Return the [X, Y] coordinate for the center point of the cell that contains the specified text.  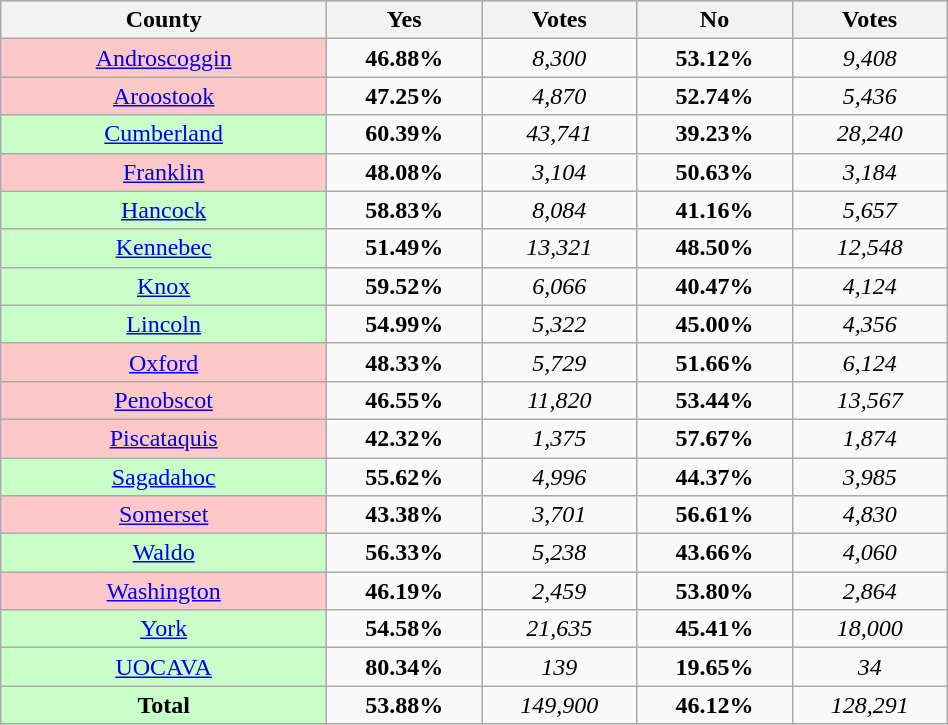
4,060 [870, 553]
48.33% [404, 362]
18,000 [870, 629]
59.52% [404, 286]
60.39% [404, 134]
3,104 [560, 172]
3,701 [560, 515]
149,900 [560, 705]
6,066 [560, 286]
9,408 [870, 58]
139 [560, 667]
53.88% [404, 705]
43.66% [714, 553]
Piscataquis [164, 438]
Franklin [164, 172]
Aroostook [164, 96]
50.63% [714, 172]
Waldo [164, 553]
No [714, 20]
Lincoln [164, 324]
1,375 [560, 438]
46.88% [404, 58]
80.34% [404, 667]
Somerset [164, 515]
11,820 [560, 400]
53.80% [714, 591]
53.12% [714, 58]
4,830 [870, 515]
34 [870, 667]
56.33% [404, 553]
4,996 [560, 477]
6,124 [870, 362]
Yes [404, 20]
43,741 [560, 134]
8,084 [560, 210]
Knox [164, 286]
52.74% [714, 96]
55.62% [404, 477]
Androscoggin [164, 58]
42.32% [404, 438]
45.00% [714, 324]
3,985 [870, 477]
Penobscot [164, 400]
40.47% [714, 286]
46.19% [404, 591]
51.49% [404, 248]
12,548 [870, 248]
3,184 [870, 172]
5,657 [870, 210]
2,459 [560, 591]
5,436 [870, 96]
54.58% [404, 629]
41.16% [714, 210]
44.37% [714, 477]
46.12% [714, 705]
128,291 [870, 705]
Cumberland [164, 134]
51.66% [714, 362]
5,729 [560, 362]
48.50% [714, 248]
5,322 [560, 324]
County [164, 20]
48.08% [404, 172]
Sagadahoc [164, 477]
46.55% [404, 400]
45.41% [714, 629]
4,870 [560, 96]
Oxford [164, 362]
39.23% [714, 134]
Total [164, 705]
5,238 [560, 553]
47.25% [404, 96]
Hancock [164, 210]
53.44% [714, 400]
54.99% [404, 324]
UOCAVA [164, 667]
2,864 [870, 591]
8,300 [560, 58]
56.61% [714, 515]
Washington [164, 591]
4,356 [870, 324]
19.65% [714, 667]
43.38% [404, 515]
21,635 [560, 629]
58.83% [404, 210]
4,124 [870, 286]
57.67% [714, 438]
13,567 [870, 400]
13,321 [560, 248]
28,240 [870, 134]
1,874 [870, 438]
York [164, 629]
Kennebec [164, 248]
